Determine the [X, Y] coordinate at the center of the cell enclosing the given text.  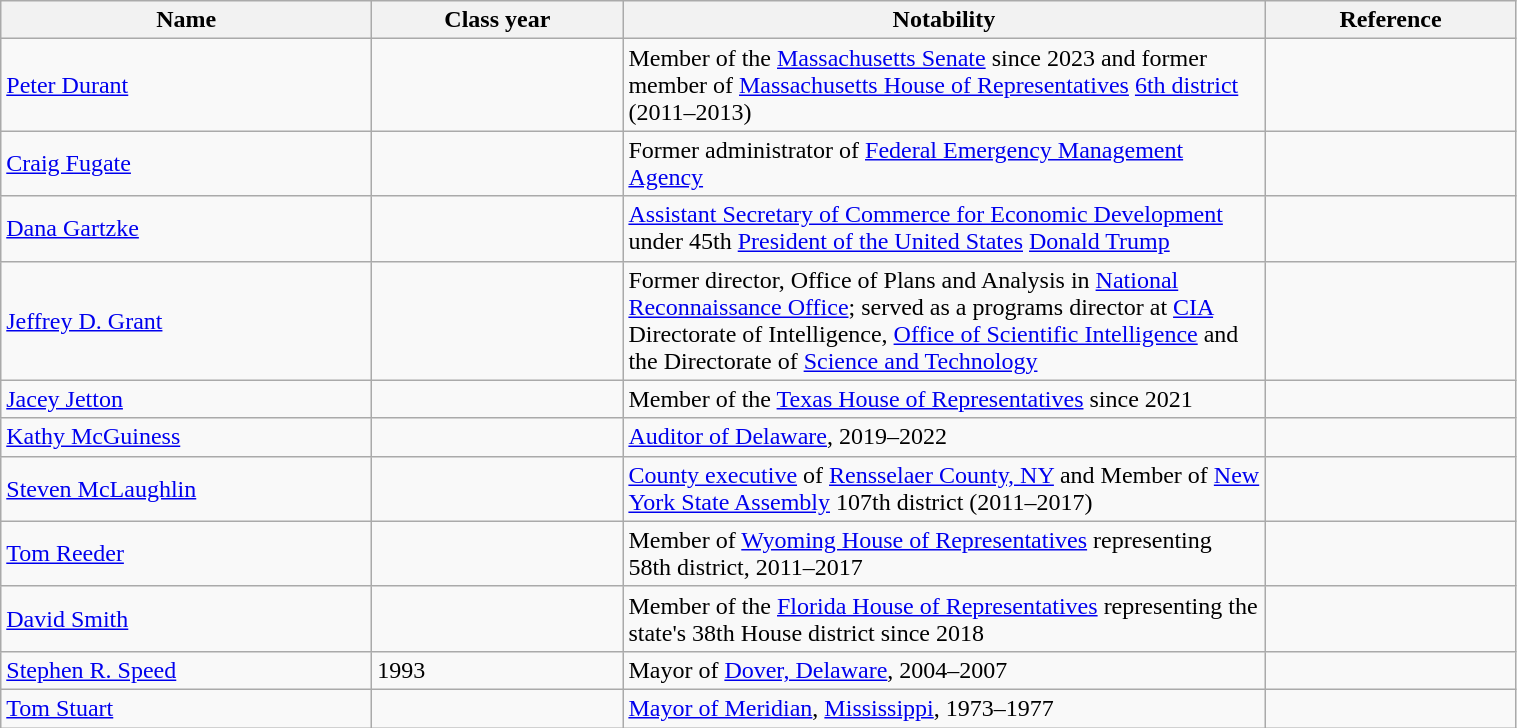
Name [186, 20]
Stephen R. Speed [186, 670]
Reference [1390, 20]
Notability [944, 20]
1993 [498, 670]
Former administrator of Federal Emergency Management Agency [944, 164]
Dana Gartzke [186, 228]
Peter Durant [186, 85]
Steven McLaughlin [186, 488]
Member of the Massachusetts Senate since 2023 and former member of Massachusetts House of Representatives 6th district (2011–2013) [944, 85]
Mayor of Meridian, Mississippi, 1973–1977 [944, 708]
Kathy McGuiness [186, 437]
Craig Fugate [186, 164]
Jeffrey D. Grant [186, 320]
Member of Wyoming House of Representatives representing 58th district, 2011–2017 [944, 554]
Mayor of Dover, Delaware, 2004–2007 [944, 670]
Tom Stuart [186, 708]
David Smith [186, 618]
Member of the Texas House of Representatives since 2021 [944, 399]
Member of the Florida House of Representatives representing the state's 38th House district since 2018 [944, 618]
Assistant Secretary of Commerce for Economic Development under 45th President of the United States Donald Trump [944, 228]
Class year [498, 20]
Tom Reeder [186, 554]
Jacey Jetton [186, 399]
County executive of Rensselaer County, NY and Member of New York State Assembly 107th district (2011–2017) [944, 488]
Auditor of Delaware, 2019–2022 [944, 437]
